Extract the [x, y] coordinate from the center of the cell holding the provided text.  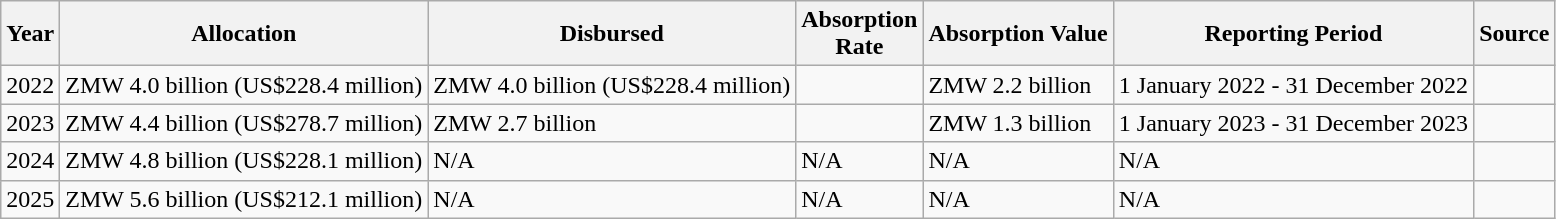
ZMW 4.4 billion (US$278.7 million) [244, 123]
ZMW 1.3 billion [1018, 123]
1 January 2023 - 31 December 2023 [1293, 123]
Disbursed [612, 34]
ZMW 4.8 billion (US$228.1 million) [244, 161]
2024 [30, 161]
Source [1514, 34]
Allocation [244, 34]
2023 [30, 123]
ZMW 2.7 billion [612, 123]
2022 [30, 85]
Year [30, 34]
ZMW 5.6 billion (US$212.1 million) [244, 199]
AbsorptionRate [860, 34]
1 January 2022 - 31 December 2022 [1293, 85]
2025 [30, 199]
Reporting Period [1293, 34]
Absorption Value [1018, 34]
ZMW 2.2 billion [1018, 85]
